Scan for the cell matching the given text and deliver its [x, y] coordinate at center. 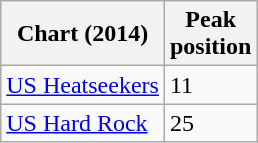
US Heatseekers [83, 85]
US Hard Rock [83, 123]
11 [210, 85]
Peak position [210, 34]
Chart (2014) [83, 34]
25 [210, 123]
